Provide the [X, Y] coordinate of the cell's center where the given text is located.  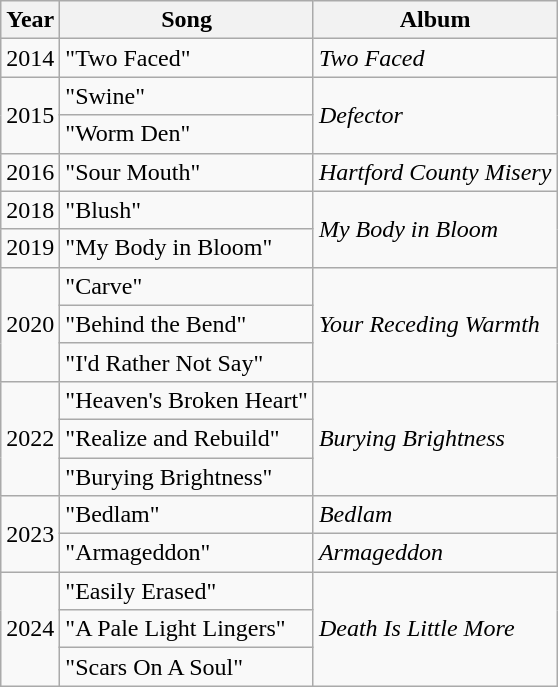
2024 [30, 629]
"Carve" [187, 286]
Defector [434, 115]
"Heaven's Broken Heart" [187, 400]
Your Receding Warmth [434, 324]
"My Body in Bloom" [187, 248]
"Realize and Rebuild" [187, 438]
"Burying Brightness" [187, 477]
"Sour Mouth" [187, 172]
2019 [30, 248]
"Worm Den" [187, 134]
Armageddon [434, 553]
2018 [30, 210]
My Body in Bloom [434, 229]
Hartford County Misery [434, 172]
"I'd Rather Not Say" [187, 362]
Album [434, 20]
Death Is Little More [434, 629]
Song [187, 20]
Burying Brightness [434, 438]
Bedlam [434, 515]
"Armageddon" [187, 553]
2015 [30, 115]
"Scars On A Soul" [187, 667]
"Easily Erased" [187, 591]
2014 [30, 58]
"Bedlam" [187, 515]
"Two Faced" [187, 58]
"A Pale Light Lingers" [187, 629]
2016 [30, 172]
2023 [30, 534]
2022 [30, 438]
"Blush" [187, 210]
2020 [30, 324]
Year [30, 20]
"Swine" [187, 96]
Two Faced [434, 58]
"Behind the Bend" [187, 324]
